Pinpoint the cell where the given text exists, returning its [X, Y] midpoint coordinate. 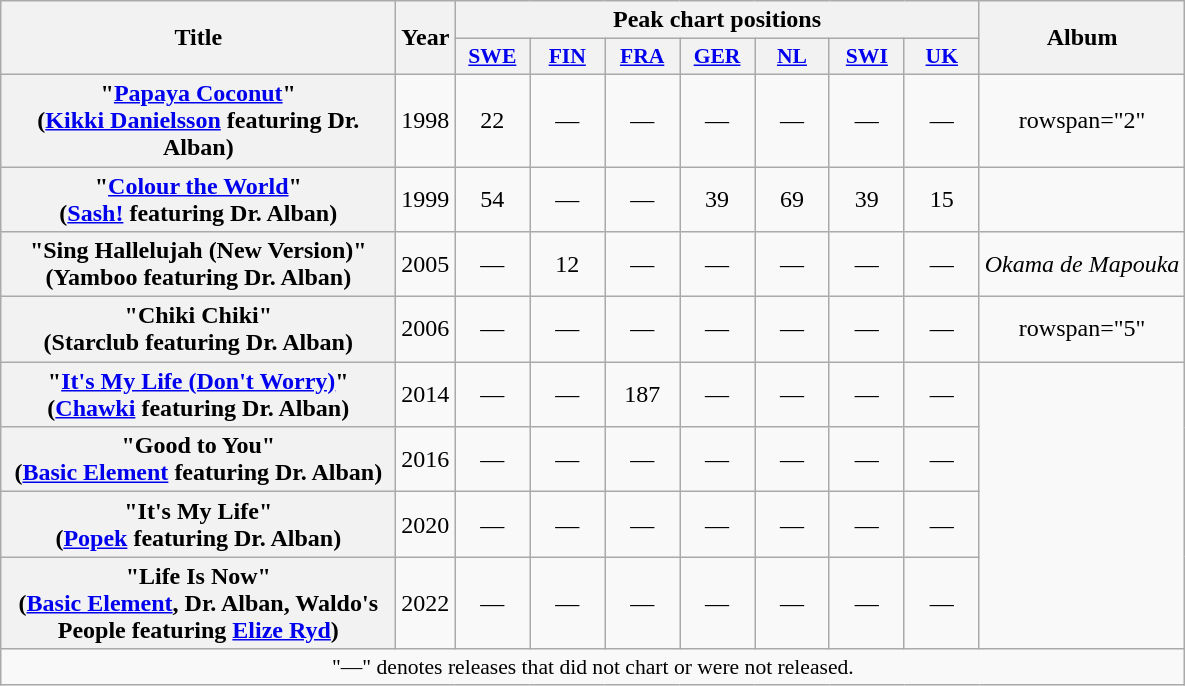
FIN [568, 57]
187 [642, 394]
"Colour the World"(Sash! featuring Dr. Alban) [198, 198]
2005 [426, 264]
Album [1082, 38]
"Papaya Coconut" (Kikki Danielsson featuring Dr. Alban) [198, 120]
"—" denotes releases that did not chart or were not released. [593, 667]
"Life Is Now"(Basic Element, Dr. Alban, Waldo's People featuring Elize Ryd) [198, 603]
22 [492, 120]
"It's My Life (Don't Worry)"(Chawki featuring Dr. Alban) [198, 394]
FRA [642, 57]
rowspan="2" [1082, 120]
15 [942, 198]
Peak chart positions [717, 20]
"Sing Hallelujah (New Version)"(Yamboo featuring Dr. Alban) [198, 264]
Title [198, 38]
SWI [866, 57]
Okama de Mapouka [1082, 264]
54 [492, 198]
2006 [426, 330]
2014 [426, 394]
SWE [492, 57]
rowspan="5" [1082, 330]
2022 [426, 603]
1998 [426, 120]
NL [792, 57]
GER [718, 57]
69 [792, 198]
12 [568, 264]
Year [426, 38]
UK [942, 57]
2016 [426, 460]
"It's My Life"(Popek featuring Dr. Alban) [198, 524]
"Chiki Chiki"(Starclub featuring Dr. Alban) [198, 330]
"Good to You"(Basic Element featuring Dr. Alban) [198, 460]
1999 [426, 198]
2020 [426, 524]
